Capture the cell that displays the provided text and extract its (x, y) central coordinate. 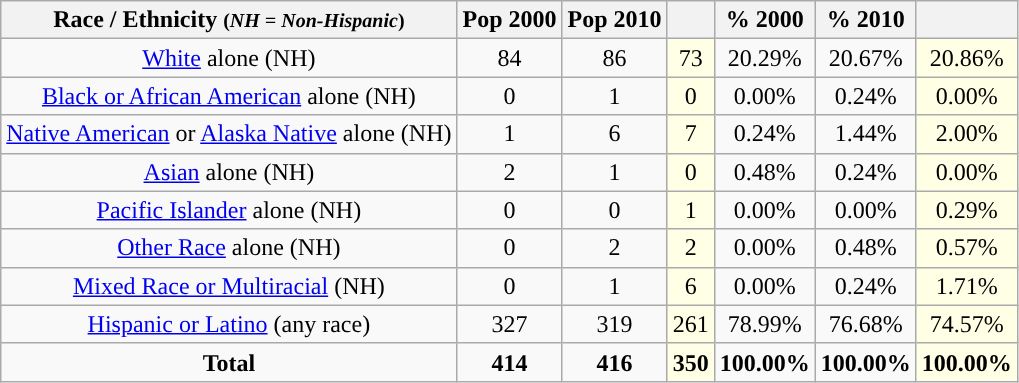
Black or African American alone (NH) (229, 96)
% 2010 (866, 20)
1.44% (866, 134)
1.71% (966, 286)
Mixed Race or Multiracial (NH) (229, 286)
86 (614, 58)
Race / Ethnicity (NH = Non-Hispanic) (229, 20)
Pop 2000 (510, 20)
0.29% (966, 210)
2.00% (966, 134)
Other Race alone (NH) (229, 248)
Asian alone (NH) (229, 172)
84 (510, 58)
414 (510, 362)
327 (510, 324)
0.57% (966, 248)
Hispanic or Latino (any race) (229, 324)
319 (614, 324)
20.29% (764, 58)
White alone (NH) (229, 58)
76.68% (866, 324)
416 (614, 362)
Native American or Alaska Native alone (NH) (229, 134)
Pop 2010 (614, 20)
261 (690, 324)
Pacific Islander alone (NH) (229, 210)
7 (690, 134)
% 2000 (764, 20)
20.86% (966, 58)
20.67% (866, 58)
350 (690, 362)
74.57% (966, 324)
78.99% (764, 324)
Total (229, 362)
73 (690, 58)
